Scan for the cell matching the given text and deliver its (X, Y) coordinate at center. 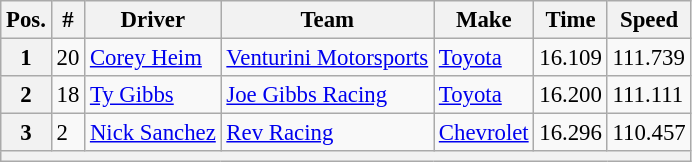
Ty Gibbs (153, 95)
Driver (153, 20)
Joe Gibbs Racing (327, 95)
16.200 (570, 95)
Chevrolet (484, 133)
111.111 (649, 95)
Venturini Motorsports (327, 58)
Nick Sanchez (153, 133)
Team (327, 20)
18 (68, 95)
Corey Heim (153, 58)
16.109 (570, 58)
# (68, 20)
Make (484, 20)
111.739 (649, 58)
110.457 (649, 133)
Speed (649, 20)
1 (26, 58)
Time (570, 20)
16.296 (570, 133)
3 (26, 133)
20 (68, 58)
Rev Racing (327, 133)
Pos. (26, 20)
